From the cell containing the given text, extract its center point as [x, y] coordinate. 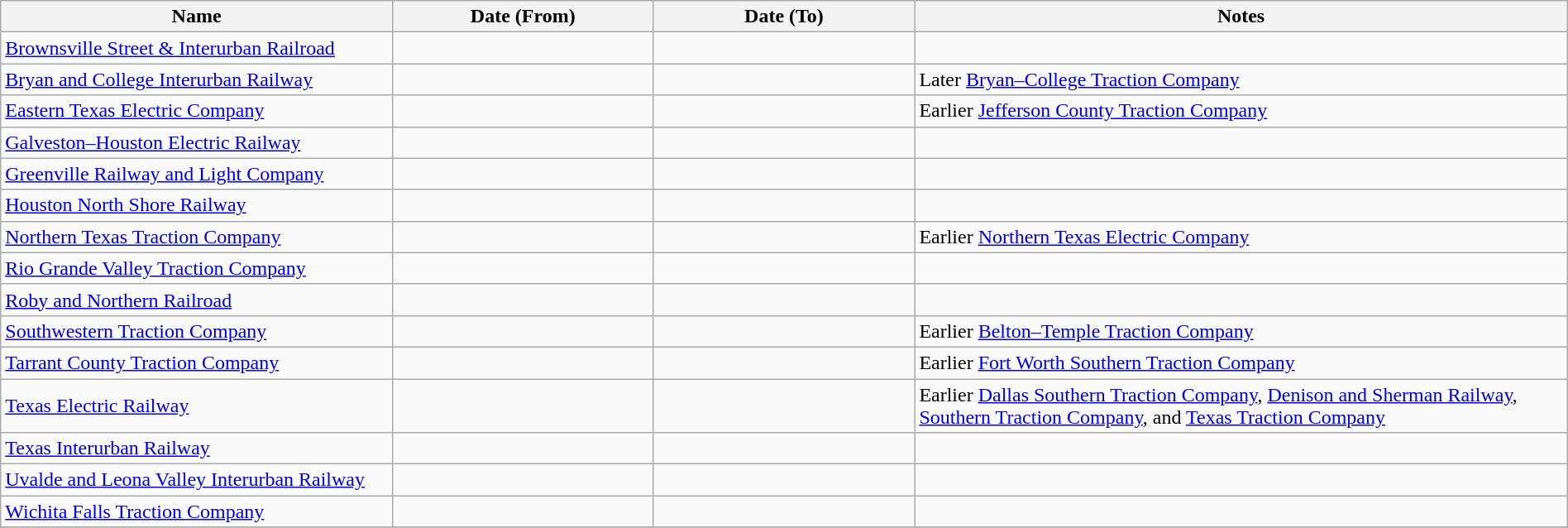
Greenville Railway and Light Company [197, 174]
Texas Interurban Railway [197, 449]
Galveston–Houston Electric Railway [197, 142]
Earlier Jefferson County Traction Company [1241, 111]
Earlier Fort Worth Southern Traction Company [1241, 362]
Eastern Texas Electric Company [197, 111]
Bryan and College Interurban Railway [197, 79]
Earlier Northern Texas Electric Company [1241, 237]
Texas Electric Railway [197, 406]
Date (To) [784, 17]
Date (From) [523, 17]
Earlier Dallas Southern Traction Company, Denison and Sherman Railway, Southern Traction Company, and Texas Traction Company [1241, 406]
Wichita Falls Traction Company [197, 511]
Southwestern Traction Company [197, 331]
Uvalde and Leona Valley Interurban Railway [197, 480]
Brownsville Street & Interurban Railroad [197, 48]
Notes [1241, 17]
Name [197, 17]
Northern Texas Traction Company [197, 237]
Roby and Northern Railroad [197, 300]
Houston North Shore Railway [197, 205]
Later Bryan–College Traction Company [1241, 79]
Tarrant County Traction Company [197, 362]
Rio Grande Valley Traction Company [197, 268]
Earlier Belton–Temple Traction Company [1241, 331]
